Return the [x, y] coordinate for the center point of the cell that contains the specified text.  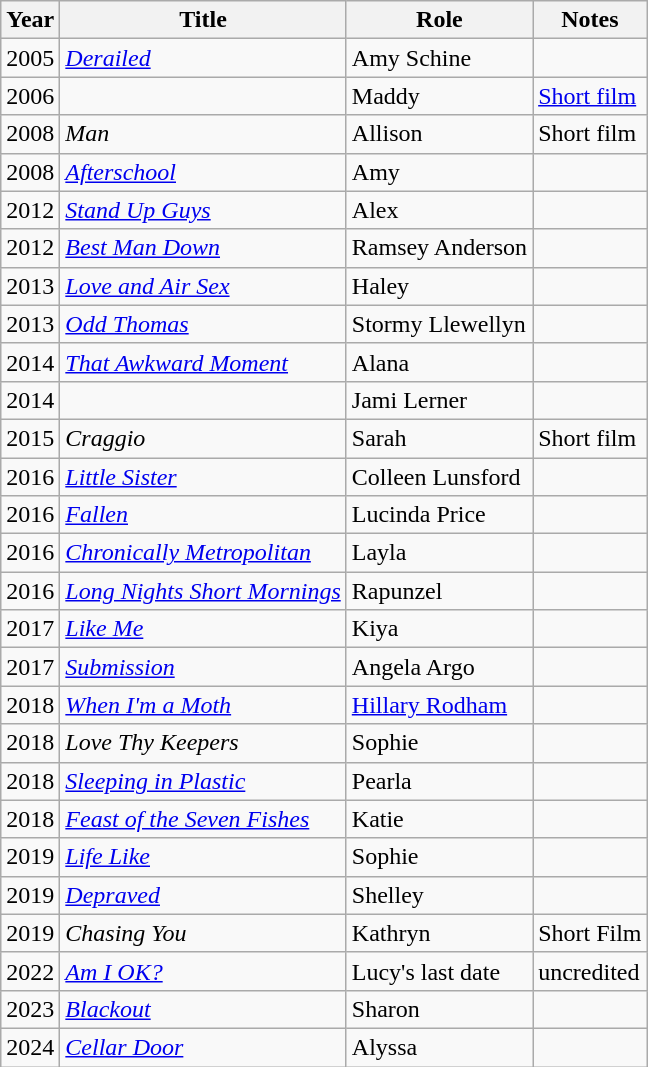
Lucy's last date [439, 971]
Depraved [203, 895]
Chasing You [203, 933]
Sharon [439, 1009]
Feast of the Seven Fishes [203, 819]
Alana [439, 362]
Amy Schine [439, 58]
Little Sister [203, 477]
Kiya [439, 629]
Hillary Rodham [439, 705]
That Awkward Moment [203, 362]
Chronically Metropolitan [203, 553]
Rapunzel [439, 591]
2006 [30, 96]
2005 [30, 58]
Haley [439, 286]
Angela Argo [439, 667]
Craggio [203, 438]
Derailed [203, 58]
Best Man Down [203, 248]
Kathryn [439, 933]
Maddy [439, 96]
Amy [439, 172]
Notes [590, 20]
Sarah [439, 438]
Year [30, 20]
Colleen Lunsford [439, 477]
Am I OK? [203, 971]
Life Like [203, 857]
Cellar Door [203, 1047]
2024 [30, 1047]
2023 [30, 1009]
Alyssa [439, 1047]
Layla [439, 553]
Jami Lerner [439, 400]
Role [439, 20]
Shelley [439, 895]
Stand Up Guys [203, 210]
Long Nights Short Mornings [203, 591]
uncredited [590, 971]
Fallen [203, 515]
Ramsey Anderson [439, 248]
Blackout [203, 1009]
Submission [203, 667]
Odd Thomas [203, 324]
Short Film [590, 933]
Lucinda Price [439, 515]
2015 [30, 438]
Allison [439, 134]
Sleeping in Plastic [203, 781]
Title [203, 20]
Like Me [203, 629]
Love Thy Keepers [203, 743]
Stormy Llewellyn [439, 324]
Man [203, 134]
When I'm a Moth [203, 705]
Afterschool [203, 172]
Love and Air Sex [203, 286]
Katie [439, 819]
Pearla [439, 781]
Alex [439, 210]
2022 [30, 971]
